Provide the [X, Y] coordinate of the cell's center where the given text is located.  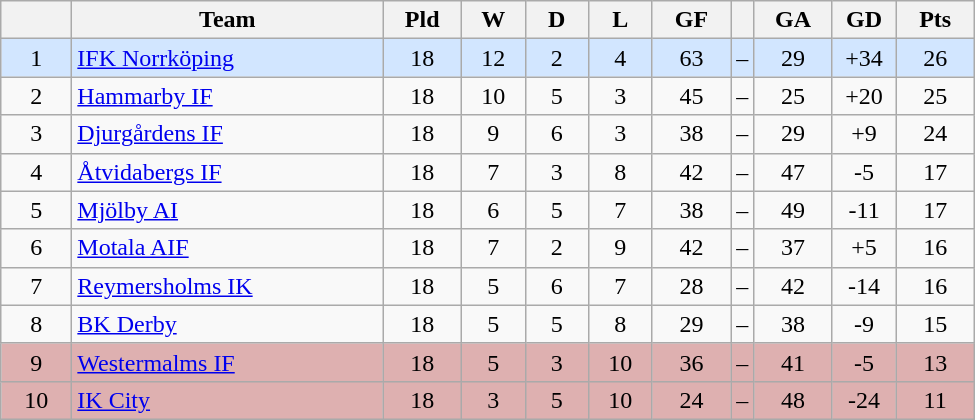
48 [794, 400]
Team [228, 20]
1 [36, 58]
+9 [864, 134]
-14 [864, 286]
63 [692, 58]
-24 [864, 400]
37 [794, 248]
GD [864, 20]
Djurgårdens IF [228, 134]
Reymersholms IK [228, 286]
D [557, 20]
Westermalms IF [228, 362]
49 [794, 210]
47 [794, 172]
BK Derby [228, 324]
-11 [864, 210]
L [621, 20]
11 [936, 400]
IFK Norrköping [228, 58]
+5 [864, 248]
36 [692, 362]
41 [794, 362]
15 [936, 324]
+34 [864, 58]
45 [692, 96]
Pts [936, 20]
28 [692, 286]
12 [493, 58]
Motala AIF [228, 248]
13 [936, 362]
GF [692, 20]
+20 [864, 96]
W [493, 20]
Åtvidabergs IF [228, 172]
Pld [422, 20]
26 [936, 58]
GA [794, 20]
-9 [864, 324]
Mjölby AI [228, 210]
IK City [228, 400]
Hammarby IF [228, 96]
